Locate the cell with the specified text and output its [x, y] center coordinate. 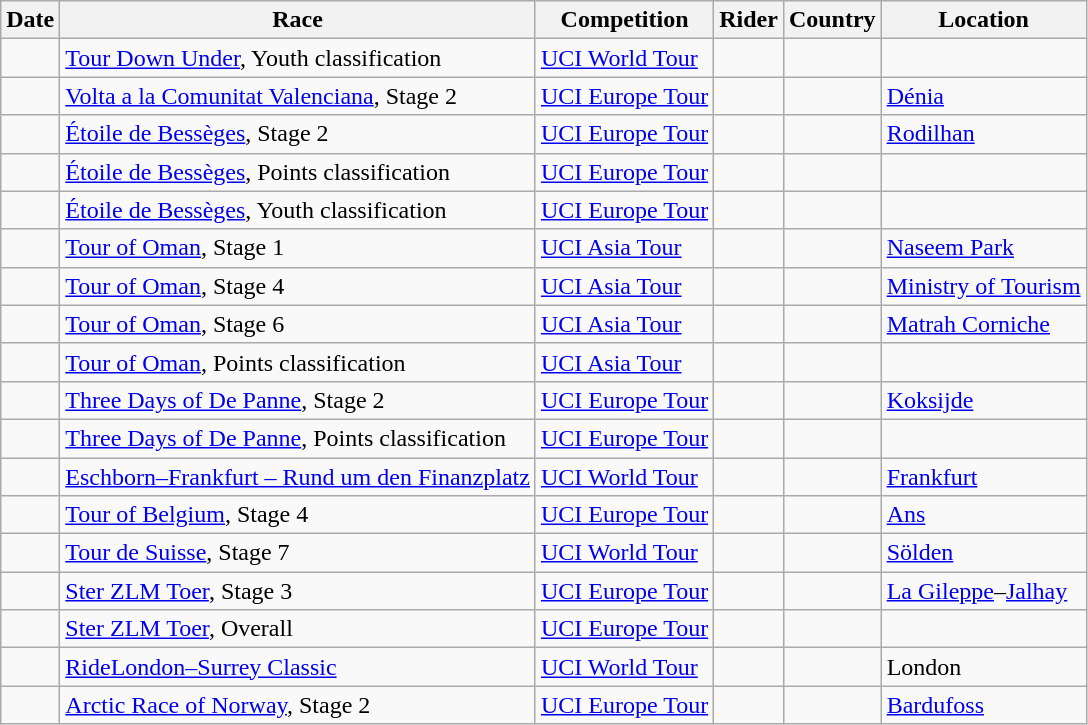
Naseem Park [984, 248]
Rodilhan [984, 134]
Race [298, 20]
Dénia [984, 96]
Competition [624, 20]
Étoile de Bessèges, Stage 2 [298, 134]
Rider [749, 20]
Koksijde [984, 400]
Date [30, 20]
RideLondon–Surrey Classic [298, 667]
Tour of Oman, Points classification [298, 362]
Tour de Suisse, Stage 7 [298, 553]
Eschborn–Frankfurt – Rund um den Finanzplatz [298, 477]
Tour of Oman, Stage 1 [298, 248]
Tour of Belgium, Stage 4 [298, 515]
Matrah Corniche [984, 324]
Étoile de Bessèges, Points classification [298, 172]
Bardufoss [984, 705]
Ster ZLM Toer, Overall [298, 629]
La Gileppe–Jalhay [984, 591]
Ministry of Tourism [984, 286]
Ster ZLM Toer, Stage 3 [298, 591]
Étoile de Bessèges, Youth classification [298, 210]
Tour of Oman, Stage 6 [298, 324]
Tour of Oman, Stage 4 [298, 286]
Frankfurt [984, 477]
Tour Down Under, Youth classification [298, 58]
London [984, 667]
Three Days of De Panne, Stage 2 [298, 400]
Sölden [984, 553]
Arctic Race of Norway, Stage 2 [298, 705]
Country [832, 20]
Ans [984, 515]
Volta a la Comunitat Valenciana, Stage 2 [298, 96]
Three Days of De Panne, Points classification [298, 438]
Location [984, 20]
